Determine the (x, y) coordinate at the center of the cell enclosing the given text.  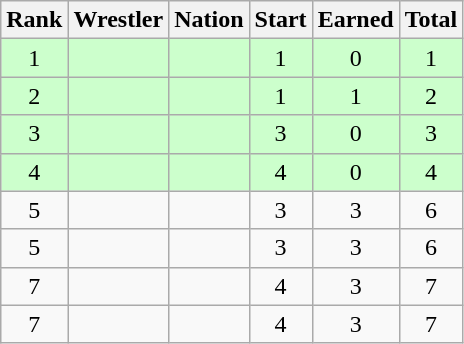
Earned (356, 20)
Start (280, 20)
Wrestler (118, 20)
Total (431, 20)
Nation (209, 20)
Rank (34, 20)
